Identify which cell holds the provided text, then report its (X, Y) central coordinate. 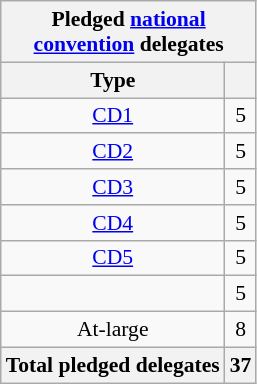
CD2 (113, 152)
CD5 (113, 258)
At-large (113, 330)
Total pledged delegates (113, 365)
8 (241, 330)
Type (113, 80)
Pledged nationalconvention delegates (129, 32)
CD3 (113, 187)
CD4 (113, 223)
37 (241, 365)
CD1 (113, 116)
